Pinpoint the cell where the given text exists, returning its [x, y] midpoint coordinate. 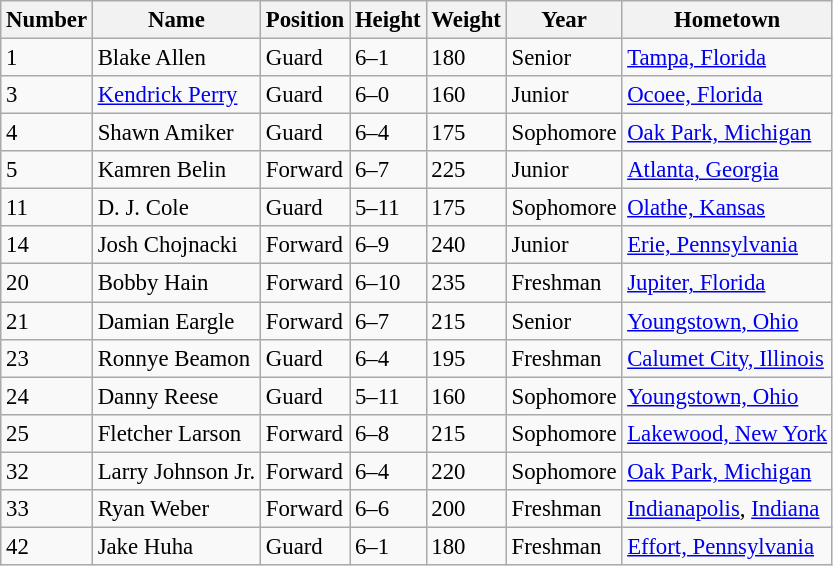
Ronnye Beamon [176, 358]
Height [388, 20]
32 [47, 471]
Name [176, 20]
6–6 [388, 509]
11 [47, 208]
3 [47, 95]
14 [47, 245]
Ocoee, Florida [728, 95]
Jupiter, Florida [728, 283]
Atlanta, Georgia [728, 170]
Tampa, Florida [728, 58]
6–9 [388, 245]
Weight [466, 20]
Olathe, Kansas [728, 208]
6–0 [388, 95]
Bobby Hain [176, 283]
Indianapolis, Indiana [728, 509]
Kamren Belin [176, 170]
Josh Chojnacki [176, 245]
Erie, Pennsylvania [728, 245]
240 [466, 245]
24 [47, 396]
Lakewood, New York [728, 433]
235 [466, 283]
Calumet City, Illinois [728, 358]
Kendrick Perry [176, 95]
225 [466, 170]
20 [47, 283]
Ryan Weber [176, 509]
Danny Reese [176, 396]
21 [47, 321]
Fletcher Larson [176, 433]
Year [564, 20]
25 [47, 433]
200 [466, 509]
6–10 [388, 283]
Effort, Pennsylvania [728, 546]
Shawn Amiker [176, 133]
Damian Eargle [176, 321]
Jake Huha [176, 546]
195 [466, 358]
33 [47, 509]
23 [47, 358]
Position [306, 20]
42 [47, 546]
Number [47, 20]
Blake Allen [176, 58]
Larry Johnson Jr. [176, 471]
4 [47, 133]
1 [47, 58]
6–8 [388, 433]
Hometown [728, 20]
5 [47, 170]
220 [466, 471]
D. J. Cole [176, 208]
